Determine the [x, y] coordinate at the center of the cell enclosing the given text.  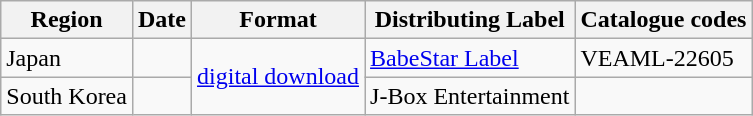
Catalogue codes [664, 20]
South Korea [67, 96]
Japan [67, 58]
VEAML-22605 [664, 58]
BabeStar Label [470, 58]
Distributing Label [470, 20]
Region [67, 20]
Date [162, 20]
J-Box Entertainment [470, 96]
Format [278, 20]
digital download [278, 77]
